Provide the (x, y) coordinate of the cell's center where the given text is located.  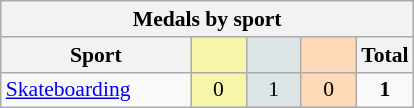
Skateboarding (96, 90)
Medals by sport (208, 19)
Total (384, 55)
Sport (96, 55)
